Capture the cell that displays the provided text and extract its [x, y] central coordinate. 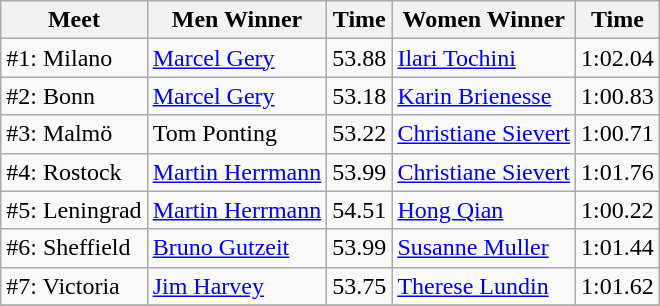
#1: Milano [74, 58]
Ilari Tochini [484, 58]
Tom Ponting [237, 134]
1:01.76 [618, 172]
54.51 [360, 210]
53.22 [360, 134]
#6: Sheffield [74, 248]
Therese Lundin [484, 286]
#3: Malmö [74, 134]
53.18 [360, 96]
Men Winner [237, 20]
1:00.83 [618, 96]
#2: Bonn [74, 96]
Bruno Gutzeit [237, 248]
1:00.22 [618, 210]
Meet [74, 20]
#7: Victoria [74, 286]
1:01.44 [618, 248]
1:00.71 [618, 134]
Women Winner [484, 20]
1:02.04 [618, 58]
53.75 [360, 286]
Hong Qian [484, 210]
#5: Leningrad [74, 210]
Susanne Muller [484, 248]
1:01.62 [618, 286]
53.88 [360, 58]
Karin Brienesse [484, 96]
#4: Rostock [74, 172]
Jim Harvey [237, 286]
